Return [X, Y] of the center of cell containing provided text 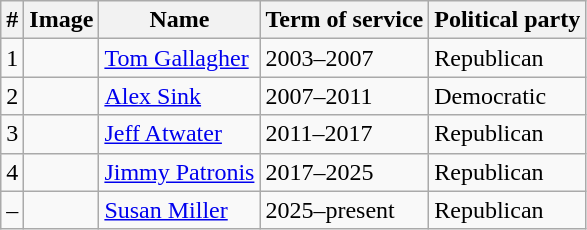
1 [12, 58]
# [12, 20]
2011–2017 [344, 134]
– [12, 210]
Jimmy Patronis [180, 172]
2003–2007 [344, 58]
3 [12, 134]
2025–present [344, 210]
Tom Gallagher [180, 58]
Political party [508, 20]
Susan Miller [180, 210]
Image [62, 20]
Alex Sink [180, 96]
2007–2011 [344, 96]
2 [12, 96]
Jeff Atwater [180, 134]
Name [180, 20]
2017–2025 [344, 172]
Democratic [508, 96]
Term of service [344, 20]
4 [12, 172]
